Identify which cell holds the provided text, then report its [x, y] central coordinate. 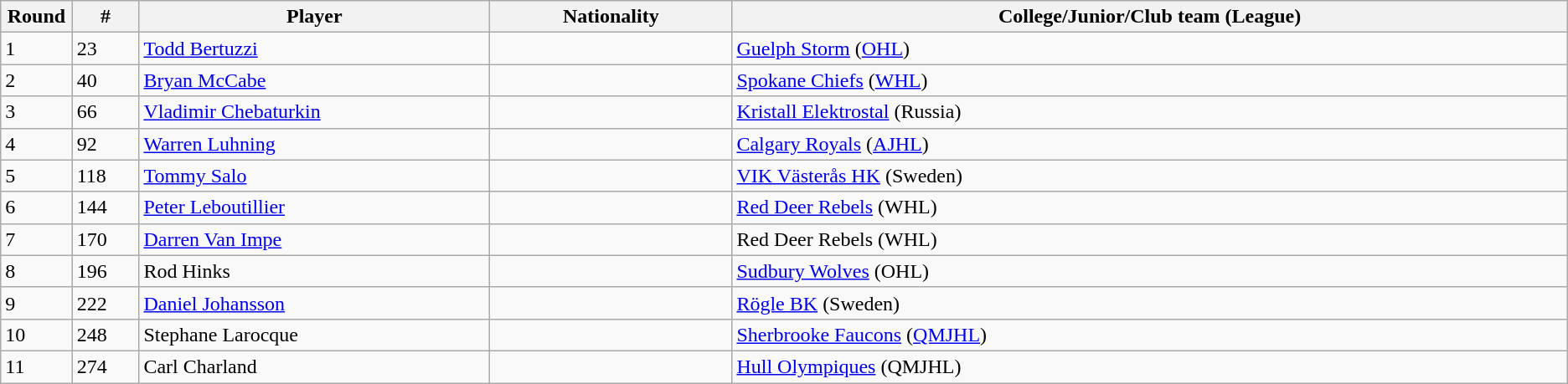
Nationality [611, 17]
Hull Olympiques (QMJHL) [1149, 366]
Spokane Chiefs (WHL) [1149, 80]
Warren Luhning [315, 144]
3 [37, 112]
274 [106, 366]
7 [37, 239]
Vladimir Chebaturkin [315, 112]
8 [37, 271]
118 [106, 176]
144 [106, 207]
4 [37, 144]
Stephane Larocque [315, 335]
Player [315, 17]
Kristall Elektrostal (Russia) [1149, 112]
College/Junior/Club team (League) [1149, 17]
9 [37, 303]
Darren Van Impe [315, 239]
Tommy Salo [315, 176]
66 [106, 112]
Carl Charland [315, 366]
23 [106, 49]
222 [106, 303]
5 [37, 176]
92 [106, 144]
Peter Leboutillier [315, 207]
248 [106, 335]
Guelph Storm (OHL) [1149, 49]
Sudbury Wolves (OHL) [1149, 271]
40 [106, 80]
Daniel Johansson [315, 303]
6 [37, 207]
Rögle BK (Sweden) [1149, 303]
10 [37, 335]
Bryan McCabe [315, 80]
11 [37, 366]
170 [106, 239]
Rod Hinks [315, 271]
# [106, 17]
1 [37, 49]
Round [37, 17]
Calgary Royals (AJHL) [1149, 144]
2 [37, 80]
Sherbrooke Faucons (QMJHL) [1149, 335]
Todd Bertuzzi [315, 49]
VIK Västerås HK (Sweden) [1149, 176]
196 [106, 271]
